Pinpoint the cell where the given text exists, returning its [x, y] midpoint coordinate. 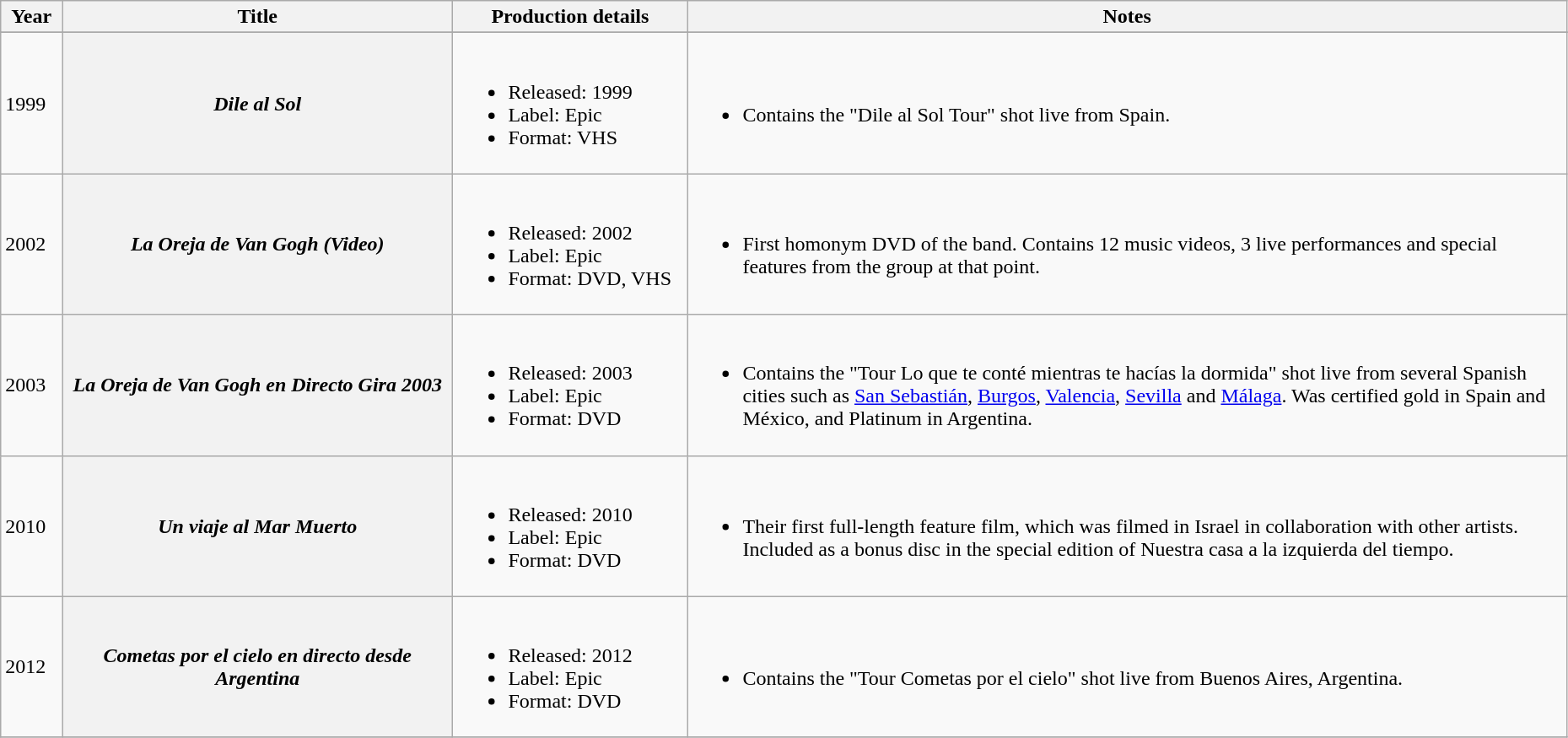
Cometas por el cielo en directo desde Argentina [258, 666]
Title [258, 17]
2002 [32, 245]
La Oreja de Van Gogh en Directo Gira 2003 [258, 385]
Contains the "Tour Cometas por el cielo" shot live from Buenos Aires, Argentina. [1127, 666]
La Oreja de Van Gogh (Video) [258, 245]
Released: 1999Label: EpicFormat: VHS [570, 103]
Dile al Sol [258, 103]
2003 [32, 385]
Released: 2003Label: EpicFormat: DVD [570, 385]
1999 [32, 103]
Un viaje al Mar Muerto [258, 526]
2012 [32, 666]
Released: 2012Label: EpicFormat: DVD [570, 666]
2010 [32, 526]
Notes [1127, 17]
Year [32, 17]
First homonym DVD of the band. Contains 12 music videos, 3 live performances and special features from the group at that point. [1127, 245]
Released: 2010Label: EpicFormat: DVD [570, 526]
Production details [570, 17]
Contains the "Dile al Sol Tour" shot live from Spain. [1127, 103]
Released: 2002Label: EpicFormat: DVD, VHS [570, 245]
